Capture the cell that displays the provided text and extract its (x, y) central coordinate. 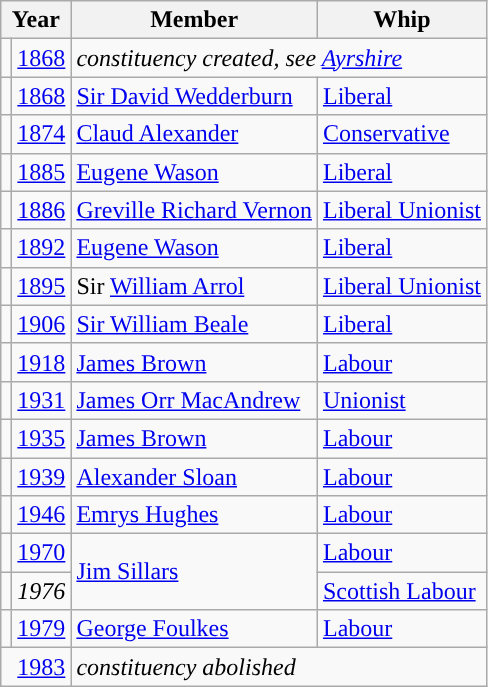
George Foulkes (194, 629)
1895 (42, 286)
1892 (42, 248)
Claud Alexander (194, 134)
1979 (42, 629)
Jim Sillars (194, 572)
1983 (36, 667)
constituency abolished (279, 667)
Whip (402, 20)
1939 (42, 477)
1935 (42, 438)
1906 (42, 324)
Unionist (402, 400)
Emrys Hughes (194, 515)
Sir David Wedderburn (194, 96)
1886 (42, 210)
Scottish Labour (402, 591)
1931 (42, 400)
James Orr MacAndrew (194, 400)
Member (194, 20)
Sir William Arrol (194, 286)
1970 (42, 553)
1976 (42, 591)
Alexander Sloan (194, 477)
Conservative (402, 134)
Greville Richard Vernon (194, 210)
1874 (42, 134)
1946 (42, 515)
1885 (42, 172)
Year (36, 20)
constituency created, see Ayrshire (279, 58)
Sir William Beale (194, 324)
1918 (42, 362)
